Output the (x, y) coordinate of the center of the cell containing the given text.  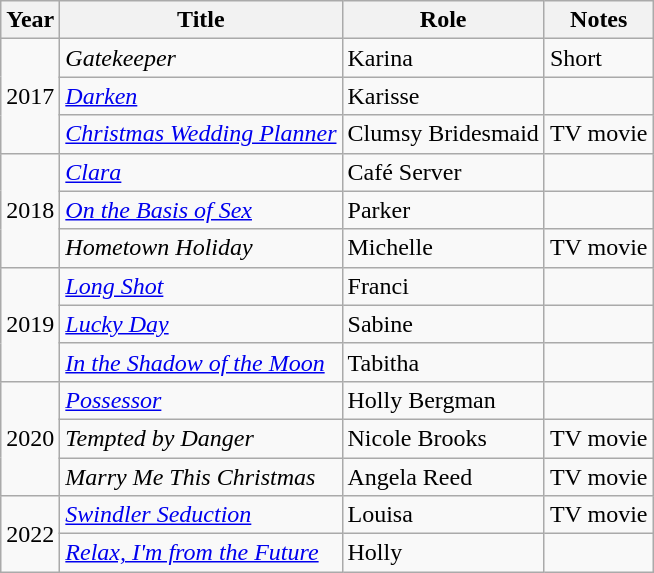
2019 (30, 324)
Nicole Brooks (443, 438)
Year (30, 20)
Hometown Holiday (201, 248)
Tabitha (443, 362)
Clara (201, 172)
Relax, I'm from the Future (201, 553)
Michelle (443, 248)
2020 (30, 438)
2018 (30, 210)
Long Shot (201, 286)
Lucky Day (201, 324)
Title (201, 20)
Notes (598, 20)
Karisse (443, 96)
Holly (443, 553)
Gatekeeper (201, 58)
Café Server (443, 172)
Darken (201, 96)
2017 (30, 96)
Parker (443, 210)
Holly Bergman (443, 400)
Tempted by Danger (201, 438)
On the Basis of Sex (201, 210)
Role (443, 20)
Possessor (201, 400)
Christmas Wedding Planner (201, 134)
Sabine (443, 324)
2022 (30, 534)
Short (598, 58)
Swindler Seduction (201, 515)
Clumsy Bridesmaid (443, 134)
Louisa (443, 515)
Karina (443, 58)
Marry Me This Christmas (201, 477)
Franci (443, 286)
In the Shadow of the Moon (201, 362)
Angela Reed (443, 477)
